Pinpoint the cell where the given text exists, returning its (X, Y) midpoint coordinate. 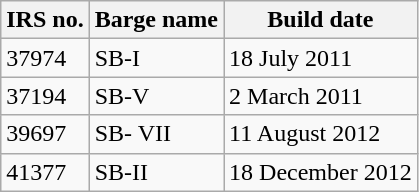
18 December 2012 (321, 172)
39697 (45, 134)
2 March 2011 (321, 96)
SB-I (156, 58)
Build date (321, 20)
SB-II (156, 172)
11 August 2012 (321, 134)
37194 (45, 96)
IRS no. (45, 20)
41377 (45, 172)
Barge name (156, 20)
SB-V (156, 96)
SB- VII (156, 134)
18 July 2011 (321, 58)
37974 (45, 58)
